Capture the cell that displays the provided text and extract its (X, Y) central coordinate. 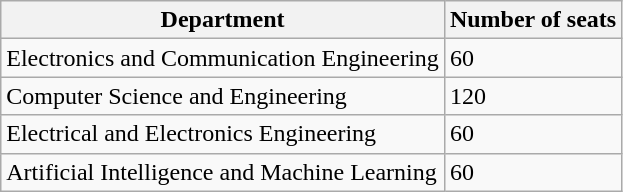
Electrical and Electronics Engineering (223, 134)
Electronics and Communication Engineering (223, 58)
Number of seats (532, 20)
Department (223, 20)
Artificial Intelligence and Machine Learning (223, 172)
120 (532, 96)
Computer Science and Engineering (223, 96)
